Capture the cell that displays the provided text and extract its [x, y] central coordinate. 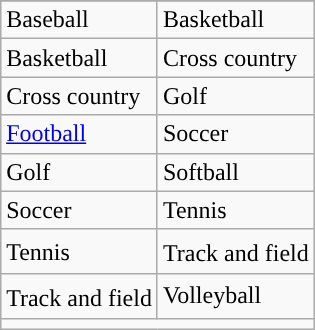
Volleyball [236, 296]
Softball [236, 172]
Baseball [80, 20]
Football [80, 134]
